Capture the cell that displays the provided text and extract its (x, y) central coordinate. 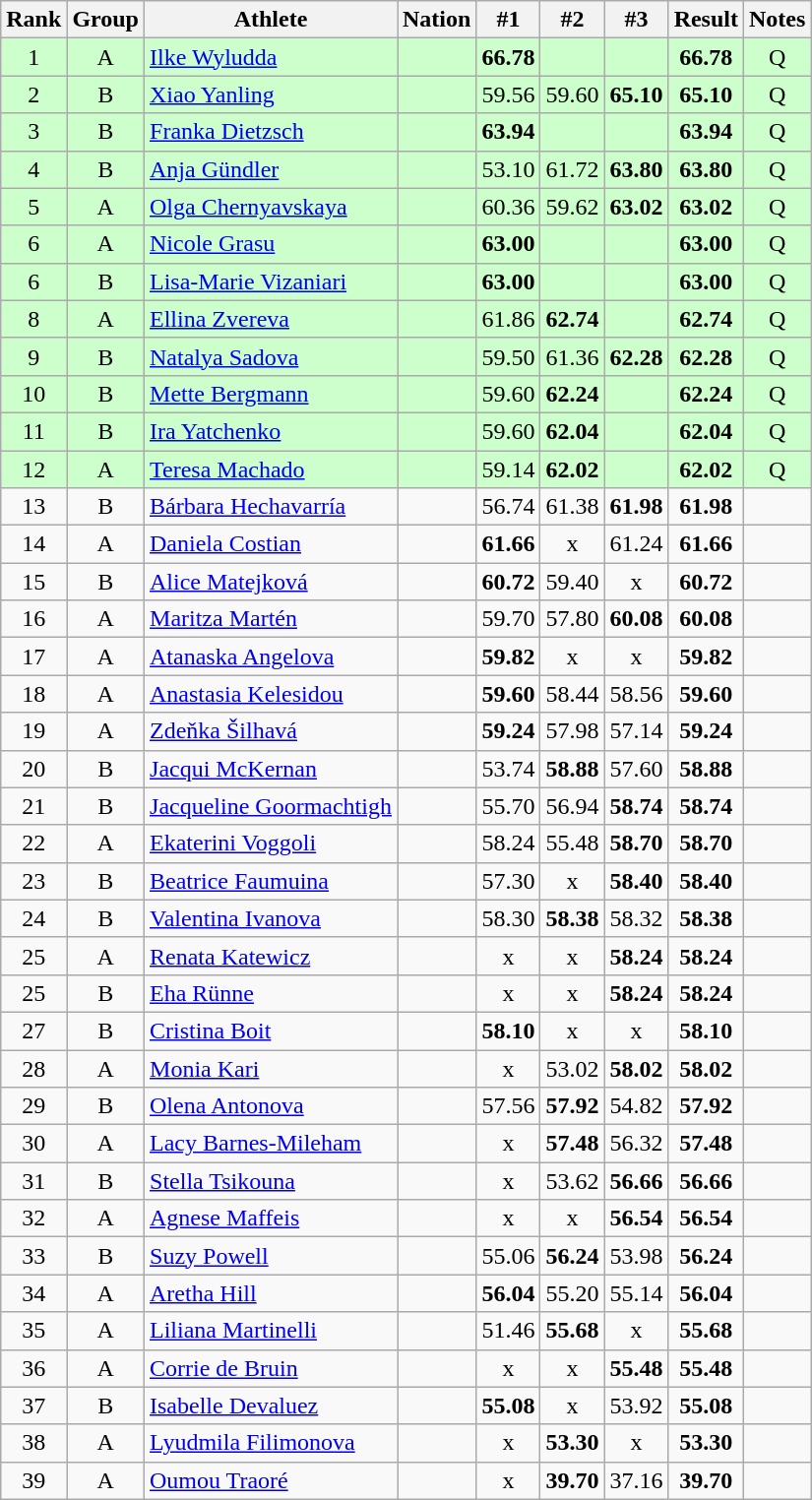
56.74 (508, 507)
10 (33, 394)
34 (33, 1293)
59.70 (508, 619)
Ekaterini Voggoli (272, 844)
Jacqueline Goormachtigh (272, 806)
Notes (778, 20)
57.56 (508, 1106)
Renata Katewicz (272, 956)
3 (33, 132)
Agnese Maffeis (272, 1219)
58.30 (508, 918)
8 (33, 319)
58.44 (573, 694)
Beatrice Faumuina (272, 881)
57.14 (636, 731)
35 (33, 1331)
Isabelle Devaluez (272, 1406)
31 (33, 1181)
57.98 (573, 731)
61.86 (508, 319)
37 (33, 1406)
#2 (573, 20)
9 (33, 356)
51.46 (508, 1331)
Liliana Martinelli (272, 1331)
39 (33, 1480)
Daniela Costian (272, 544)
Nicole Grasu (272, 244)
57.60 (636, 769)
Monia Kari (272, 1068)
53.98 (636, 1256)
Teresa Machado (272, 469)
Atanaska Angelova (272, 656)
Olena Antonova (272, 1106)
53.62 (573, 1181)
23 (33, 881)
Alice Matejková (272, 582)
12 (33, 469)
30 (33, 1144)
Valentina Ivanova (272, 918)
Eha Rünne (272, 993)
Bárbara Hechavarría (272, 507)
59.50 (508, 356)
#1 (508, 20)
56.94 (573, 806)
Oumou Traoré (272, 1480)
Mette Bergmann (272, 394)
Rank (33, 20)
17 (33, 656)
Cristina Boit (272, 1031)
61.72 (573, 169)
Olga Chernyavskaya (272, 207)
Lyudmila Filimonova (272, 1443)
Jacqui McKernan (272, 769)
61.36 (573, 356)
53.10 (508, 169)
58.56 (636, 694)
61.24 (636, 544)
11 (33, 431)
59.62 (573, 207)
59.56 (508, 94)
55.06 (508, 1256)
22 (33, 844)
61.38 (573, 507)
38 (33, 1443)
32 (33, 1219)
55.14 (636, 1293)
Nation (437, 20)
#3 (636, 20)
20 (33, 769)
14 (33, 544)
Xiao Yanling (272, 94)
Anja Gündler (272, 169)
Ellina Zvereva (272, 319)
Natalya Sadova (272, 356)
15 (33, 582)
37.16 (636, 1480)
Group (106, 20)
27 (33, 1031)
57.80 (573, 619)
24 (33, 918)
Aretha Hill (272, 1293)
13 (33, 507)
16 (33, 619)
Result (706, 20)
53.02 (573, 1068)
28 (33, 1068)
60.36 (508, 207)
Lisa-Marie Vizaniari (272, 281)
21 (33, 806)
19 (33, 731)
1 (33, 57)
4 (33, 169)
Stella Tsikouna (272, 1181)
33 (33, 1256)
57.30 (508, 881)
Lacy Barnes-Mileham (272, 1144)
Suzy Powell (272, 1256)
53.92 (636, 1406)
Ilke Wyludda (272, 57)
55.70 (508, 806)
29 (33, 1106)
5 (33, 207)
Corrie de Bruin (272, 1368)
59.14 (508, 469)
Athlete (272, 20)
55.20 (573, 1293)
58.32 (636, 918)
Anastasia Kelesidou (272, 694)
36 (33, 1368)
Franka Dietzsch (272, 132)
18 (33, 694)
Zdeňka Šilhavá (272, 731)
54.82 (636, 1106)
53.74 (508, 769)
Ira Yatchenko (272, 431)
2 (33, 94)
56.32 (636, 1144)
59.40 (573, 582)
Maritza Martén (272, 619)
